Determine the (X, Y) coordinate at the center of the cell enclosing the given text.  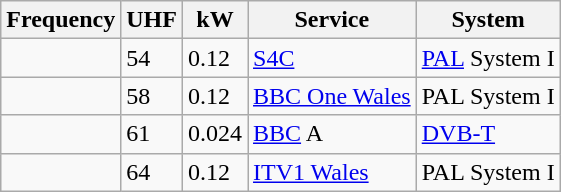
54 (152, 58)
0.024 (214, 134)
kW (214, 20)
64 (152, 172)
UHF (152, 20)
Frequency (61, 20)
61 (152, 134)
BBC One Wales (332, 96)
DVB-T (488, 134)
Service (332, 20)
S4C (332, 58)
ITV1 Wales (332, 172)
58 (152, 96)
System (488, 20)
BBC A (332, 134)
